Provide the [X, Y] coordinate of the cell's center where the given text is located.  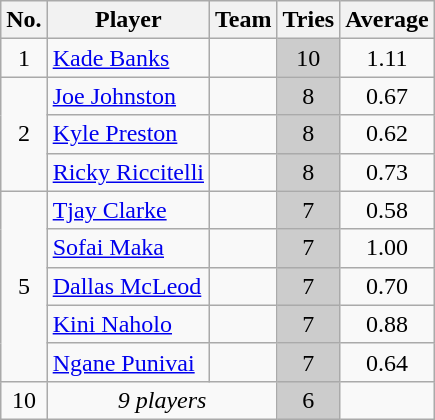
0.73 [388, 172]
Ngane Punivai [128, 362]
1.00 [388, 248]
No. [24, 20]
Dallas McLeod [128, 286]
Sofai Maka [128, 248]
Tjay Clarke [128, 210]
0.67 [388, 96]
1 [24, 58]
1.11 [388, 58]
Kade Banks [128, 58]
Average [388, 20]
0.58 [388, 210]
2 [24, 134]
Kyle Preston [128, 134]
Tries [308, 20]
Ricky Riccitelli [128, 172]
0.88 [388, 324]
5 [24, 286]
Player [128, 20]
0.70 [388, 286]
Joe Johnston [128, 96]
Team [244, 20]
9 players [162, 400]
Kini Naholo [128, 324]
6 [308, 400]
0.64 [388, 362]
0.62 [388, 134]
